Detect which cell encompasses the target text, then output its (x, y) center coordinate. 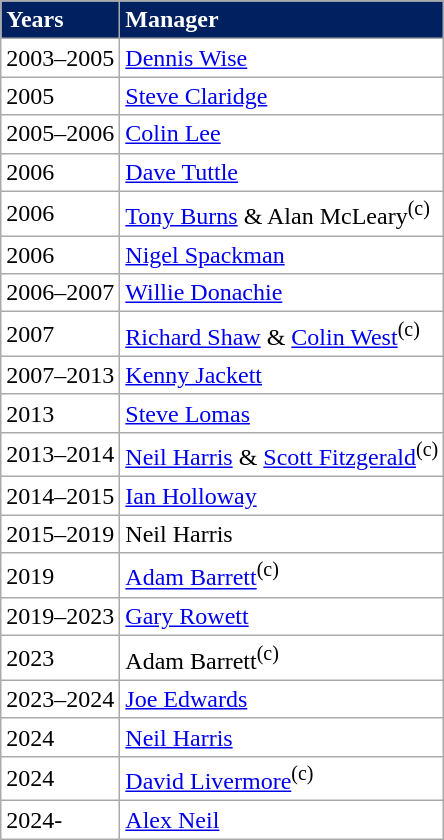
2007 (60, 334)
Nigel Spackman (282, 255)
2023–2024 (60, 699)
Colin Lee (282, 134)
2023 (60, 658)
Dave Tuttle (282, 172)
Years (60, 20)
Alex Neil (282, 820)
2005 (60, 96)
2007–2013 (60, 375)
2014–2015 (60, 496)
2019 (60, 576)
Neil Harris & Scott Fitzgerald(c) (282, 454)
Steve Claridge (282, 96)
Kenny Jackett (282, 375)
Richard Shaw & Colin West(c) (282, 334)
2024- (60, 820)
2019–2023 (60, 617)
2003–2005 (60, 58)
David Livermore(c) (282, 778)
2013 (60, 413)
Steve Lomas (282, 413)
2015–2019 (60, 534)
2005–2006 (60, 134)
Willie Donachie (282, 293)
Joe Edwards (282, 699)
Tony Burns & Alan McLeary(c) (282, 214)
Manager (282, 20)
Dennis Wise (282, 58)
Ian Holloway (282, 496)
2013–2014 (60, 454)
2006–2007 (60, 293)
Gary Rowett (282, 617)
